Find where the given text appears and provide that cell's center as [x, y] coordinate. 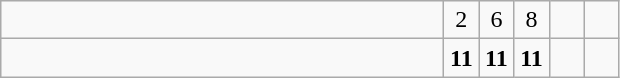
6 [496, 20]
8 [532, 20]
2 [462, 20]
